Find where the given text appears and provide that cell's center as (x, y) coordinate. 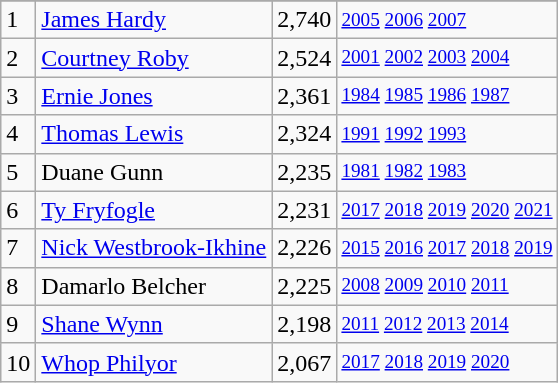
Whop Philyor (154, 362)
Ernie Jones (154, 96)
2 (18, 58)
James Hardy (154, 20)
1981 1982 1983 (447, 172)
Shane Wynn (154, 324)
2,524 (304, 58)
2,740 (304, 20)
2011 2012 2013 2014 (447, 324)
2,324 (304, 134)
9 (18, 324)
2,225 (304, 286)
2015 2016 2017 2018 2019 (447, 248)
2008 2009 2010 2011 (447, 286)
Damarlo Belcher (154, 286)
Duane Gunn (154, 172)
2,226 (304, 248)
2,231 (304, 210)
8 (18, 286)
6 (18, 210)
10 (18, 362)
1 (18, 20)
2,361 (304, 96)
4 (18, 134)
2017 2018 2019 2020 2021 (447, 210)
3 (18, 96)
2017 2018 2019 2020 (447, 362)
1991 1992 1993 (447, 134)
2001 2002 2003 2004 (447, 58)
2005 2006 2007 (447, 20)
2,198 (304, 324)
2,235 (304, 172)
5 (18, 172)
Ty Fryfogle (154, 210)
7 (18, 248)
Nick Westbrook-Ikhine (154, 248)
2,067 (304, 362)
Courtney Roby (154, 58)
1984 1985 1986 1987 (447, 96)
Thomas Lewis (154, 134)
